Locate the cell with the specified text and output its [X, Y] center coordinate. 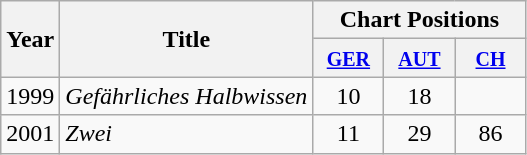
2001 [30, 134]
CH [490, 58]
Zwei [186, 134]
Year [30, 39]
GER [348, 58]
86 [490, 134]
1999 [30, 96]
11 [348, 134]
10 [348, 96]
Chart Positions [420, 20]
AUT [420, 58]
18 [420, 96]
Title [186, 39]
29 [420, 134]
Gefährliches Halbwissen [186, 96]
